Return (x, y) of the center of cell containing provided text 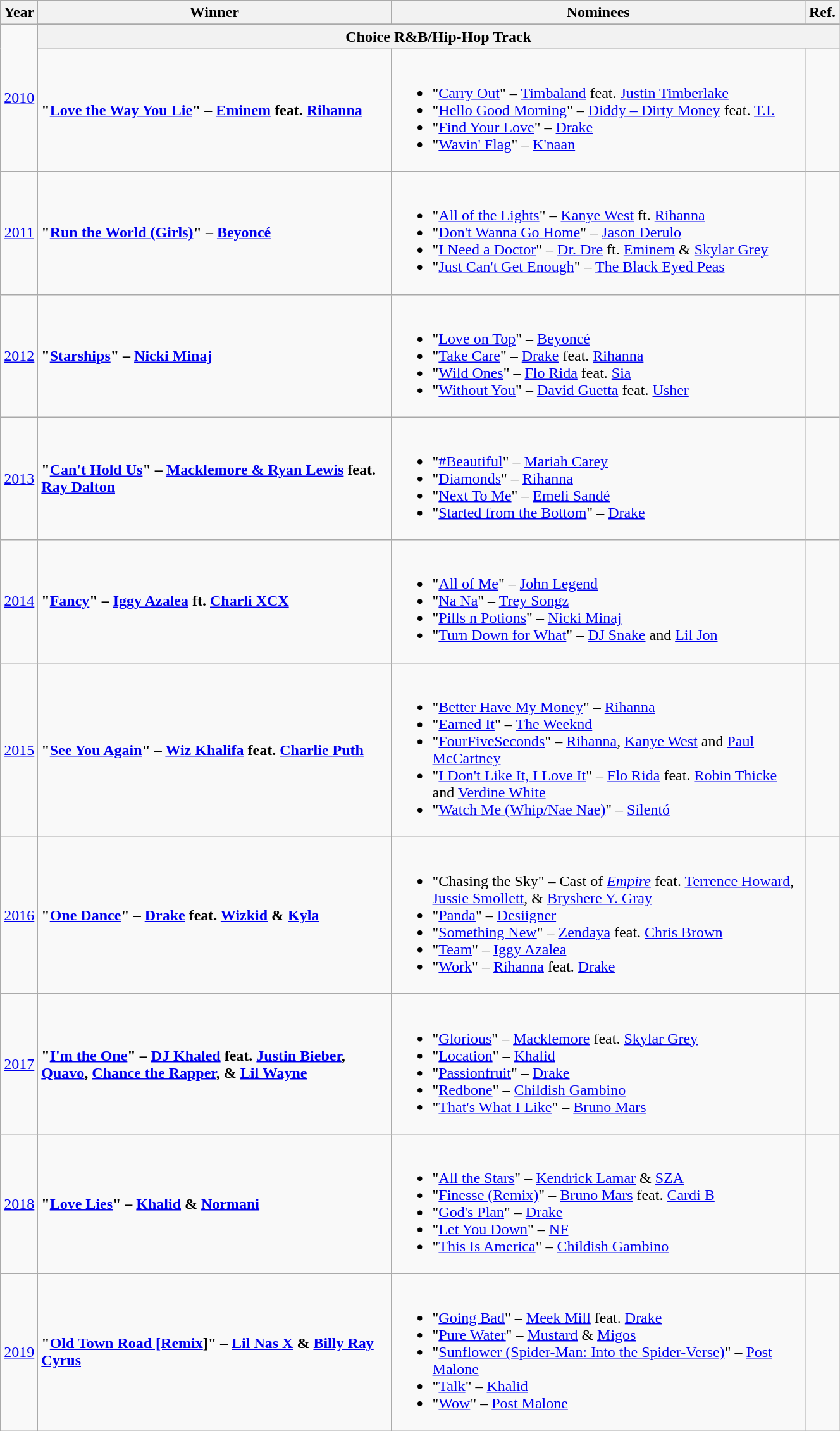
"All of Me" – John Legend"Na Na" – Trey Songz"Pills n Potions" – Nicki Minaj"Turn Down for What" – DJ Snake and Lil Jon (598, 601)
2010 (19, 98)
"Love Lies" – Khalid & Normani (214, 1204)
2015 (19, 749)
2011 (19, 233)
2016 (19, 915)
"Old Town Road [Remix]" – Lil Nas X & Billy Ray Cyrus (214, 1352)
"Glorious" – Macklemore feat. Skylar Grey"Location" – Khalid"Passionfruit" – Drake"Redbone" – Childish Gambino"That's What I Like" – Bruno Mars (598, 1063)
2012 (19, 356)
Year (19, 13)
Ref. (822, 13)
Winner (214, 13)
"Love the Way You Lie" – Eminem feat. Rihanna (214, 110)
"See You Again" – Wiz Khalifa feat. Charlie Puth (214, 749)
"Can't Hold Us" – Macklemore & Ryan Lewis feat. Ray Dalton (214, 478)
2019 (19, 1352)
"Starships" – Nicki Minaj (214, 356)
2017 (19, 1063)
"Carry Out" – Timbaland feat. Justin Timberlake"Hello Good Morning" – Diddy – Dirty Money feat. T.I."Find Your Love" – Drake"Wavin' Flag" – K'naan (598, 110)
"One Dance" – Drake feat. Wizkid & Kyla (214, 915)
"#Beautiful" – Mariah Carey"Diamonds" – Rihanna"Next To Me" – Emeli Sandé"Started from the Bottom" – Drake (598, 478)
"I'm the One" – DJ Khaled feat. Justin Bieber, Quavo, Chance the Rapper, & Lil Wayne (214, 1063)
2013 (19, 478)
"Fancy" – Iggy Azalea ft. Charli XCX (214, 601)
2014 (19, 601)
Choice R&B/Hip-Hop Track (439, 37)
"Run the World (Girls)" – Beyoncé (214, 233)
2018 (19, 1204)
"Love on Top" – Beyoncé"Take Care" – Drake feat. Rihanna"Wild Ones" – Flo Rida feat. Sia"Without You" – David Guetta feat. Usher (598, 356)
Nominees (598, 13)
